Provide the [x, y] coordinate of the cell's center where the given text is located.  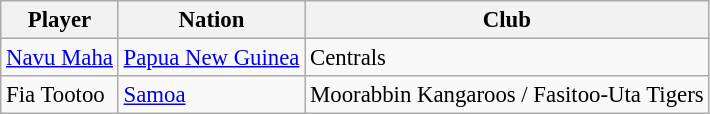
Nation [211, 20]
Samoa [211, 95]
Navu Maha [60, 58]
Club [507, 20]
Moorabbin Kangaroos / Fasitoo-Uta Tigers [507, 95]
Fia Tootoo [60, 95]
Papua New Guinea [211, 58]
Centrals [507, 58]
Player [60, 20]
